Return the (X, Y) coordinate for the center point of the cell that contains the specified text.  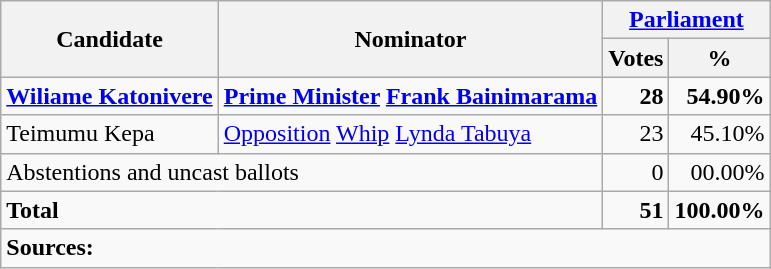
Wiliame Katonivere (110, 96)
54.90% (720, 96)
% (720, 58)
Candidate (110, 39)
100.00% (720, 210)
51 (636, 210)
0 (636, 172)
45.10% (720, 134)
Teimumu Kepa (110, 134)
Sources: (386, 248)
Nominator (410, 39)
28 (636, 96)
Total (302, 210)
Abstentions and uncast ballots (302, 172)
00.00% (720, 172)
Votes (636, 58)
Opposition Whip Lynda Tabuya (410, 134)
23 (636, 134)
Parliament (686, 20)
Prime Minister Frank Bainimarama (410, 96)
